For the text-containing cell, return its midpoint in [x, y] coordinate format. 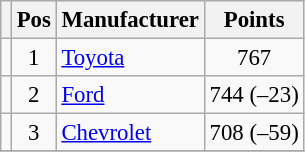
Pos [34, 20]
3 [34, 133]
1 [34, 58]
708 (–59) [254, 133]
Manufacturer [130, 20]
2 [34, 95]
Ford [130, 95]
Toyota [130, 58]
767 [254, 58]
Points [254, 20]
744 (–23) [254, 95]
Chevrolet [130, 133]
